From the cell containing the given text, extract its center point as (X, Y) coordinate. 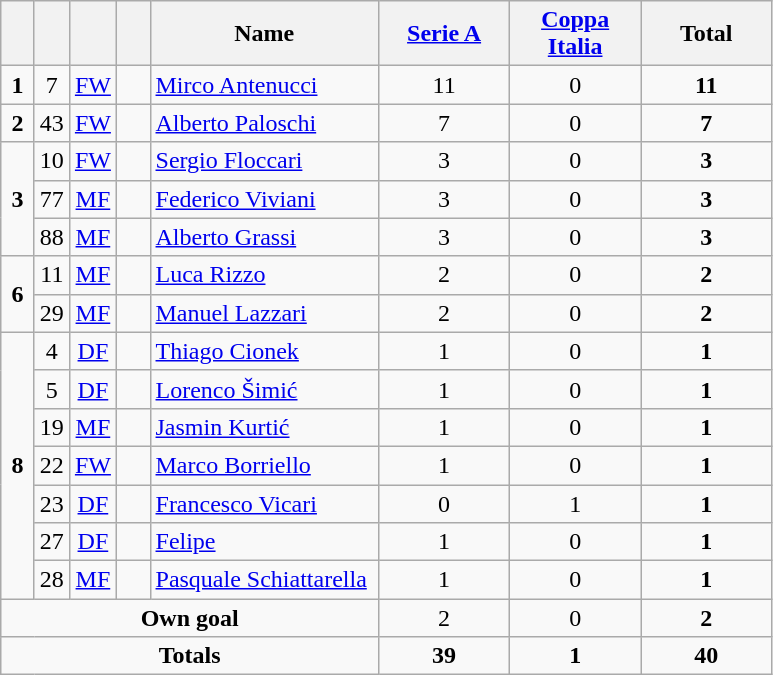
77 (52, 199)
Own goal (190, 618)
5 (52, 389)
88 (52, 237)
39 (444, 656)
Total (706, 34)
Lorenco Šimić (264, 389)
Marco Borriello (264, 465)
Luca Rizzo (264, 275)
19 (52, 427)
Alberto Grassi (264, 237)
27 (52, 542)
Thiago Cionek (264, 351)
Alberto Paloschi (264, 123)
Totals (190, 656)
Manuel Lazzari (264, 313)
Serie A (444, 34)
Jasmin Kurtić (264, 427)
Felipe (264, 542)
Mirco Antenucci (264, 85)
10 (52, 161)
8 (18, 465)
4 (52, 351)
29 (52, 313)
Sergio Floccari (264, 161)
Francesco Vicari (264, 503)
23 (52, 503)
Federico Viviani (264, 199)
Coppa Italia (576, 34)
28 (52, 580)
Name (264, 34)
40 (706, 656)
43 (52, 123)
22 (52, 465)
Pasquale Schiattarella (264, 580)
6 (18, 294)
